Determine the [X, Y] coordinate at the center of the cell enclosing the given text.  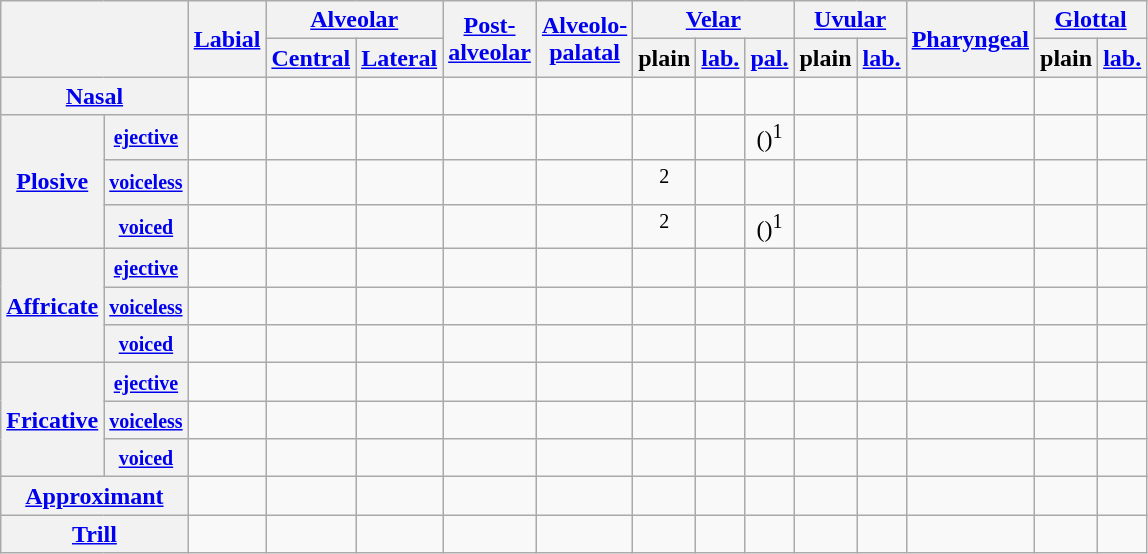
Affricate [52, 306]
pal. [770, 58]
Glottal [1091, 20]
Labial [227, 39]
Post-alveolar [490, 39]
Approximant [94, 496]
Alveolar [354, 20]
Trill [94, 534]
Alveolo-palatal [584, 39]
Plosive [52, 182]
Fricative [52, 420]
Lateral [400, 58]
Central [311, 58]
Velar [714, 20]
Pharyngeal [970, 39]
Nasal [94, 96]
Uvular [850, 20]
